Scan for the cell matching the given text and deliver its [X, Y] coordinate at center. 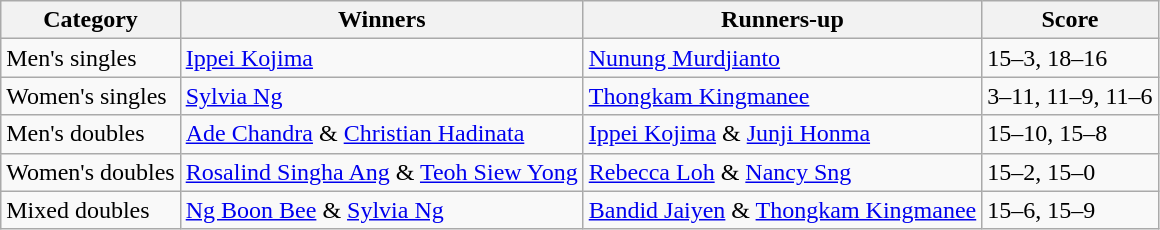
Nunung Murdjianto [782, 58]
Men's doubles [90, 134]
Rebecca Loh & Nancy Sng [782, 172]
Winners [382, 20]
Men's singles [90, 58]
Score [1070, 20]
15–3, 18–16 [1070, 58]
Ippei Kojima [382, 58]
Bandid Jaiyen & Thongkam Kingmanee [782, 210]
Women's singles [90, 96]
Category [90, 20]
15–10, 15–8 [1070, 134]
3–11, 11–9, 11–6 [1070, 96]
Thongkam Kingmanee [782, 96]
Ade Chandra & Christian Hadinata [382, 134]
Ippei Kojima & Junji Honma [782, 134]
Rosalind Singha Ang & Teoh Siew Yong [382, 172]
Women's doubles [90, 172]
Mixed doubles [90, 210]
Runners-up [782, 20]
Ng Boon Bee & Sylvia Ng [382, 210]
15–2, 15–0 [1070, 172]
Sylvia Ng [382, 96]
15–6, 15–9 [1070, 210]
